Provide the [X, Y] coordinate of the cell's center where the given text is located.  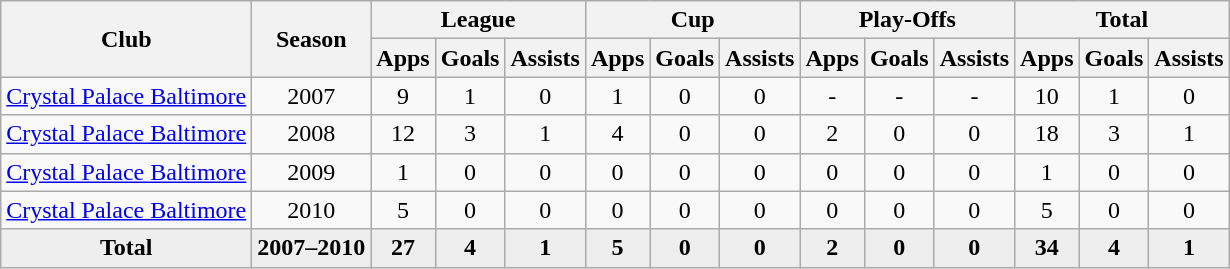
2008 [312, 134]
18 [1047, 134]
Play-Offs [908, 20]
Cup [692, 20]
2009 [312, 172]
10 [1047, 96]
34 [1047, 248]
9 [403, 96]
27 [403, 248]
League [478, 20]
2007 [312, 96]
Season [312, 39]
2007–2010 [312, 248]
Club [126, 39]
2010 [312, 210]
12 [403, 134]
